Pinpoint the cell where the given text exists, returning its (X, Y) midpoint coordinate. 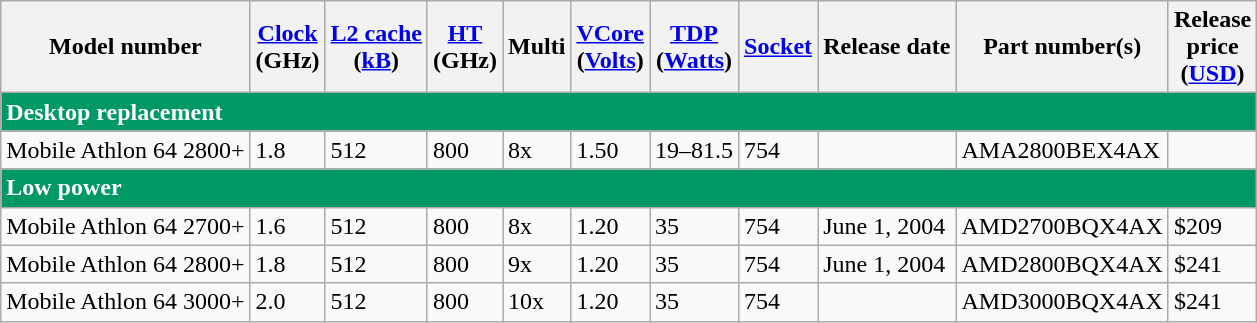
Desktop replacement (629, 112)
AMD2700BQX4AX (1062, 226)
Releaseprice(USD) (1212, 47)
TDP(Watts) (694, 47)
2.0 (288, 302)
AMA2800BEX4AX (1062, 150)
$209 (1212, 226)
L2 cache(kB) (376, 47)
AMD2800BQX4AX (1062, 264)
9x (536, 264)
HT(GHz) (464, 47)
10x (536, 302)
Socket (778, 47)
Multi (536, 47)
Low power (629, 188)
Mobile Athlon 64 3000+ (126, 302)
1.6 (288, 226)
1.50 (610, 150)
Clock(GHz) (288, 47)
AMD3000BQX4AX (1062, 302)
19–81.5 (694, 150)
Release date (887, 47)
Model number (126, 47)
VCore(Volts) (610, 47)
Part number(s) (1062, 47)
Mobile Athlon 64 2700+ (126, 226)
